Scan for the cell matching the given text and deliver its [X, Y] coordinate at center. 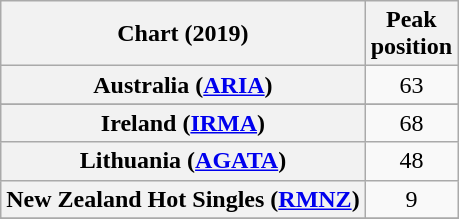
Peakposition [411, 34]
Australia (ARIA) [183, 85]
Chart (2019) [183, 34]
48 [411, 161]
9 [411, 199]
Lithuania (AGATA) [183, 161]
68 [411, 123]
New Zealand Hot Singles (RMNZ) [183, 199]
Ireland (IRMA) [183, 123]
63 [411, 85]
